Pinpoint the cell where the given text exists, returning its [x, y] midpoint coordinate. 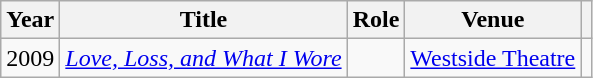
2009 [30, 58]
Westside Theatre [493, 58]
Year [30, 20]
Venue [493, 20]
Title [204, 20]
Love, Loss, and What I Wore [204, 58]
Role [376, 20]
